Scan for the cell matching the given text and deliver its (X, Y) coordinate at center. 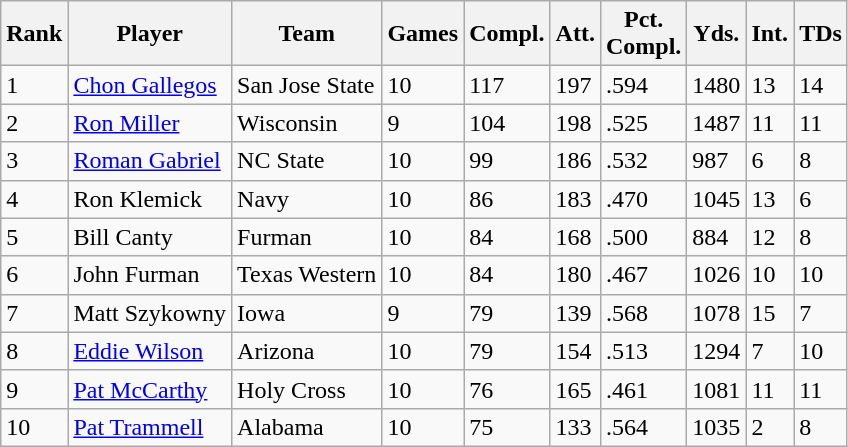
180 (575, 275)
Pct.Compl. (643, 34)
Iowa (307, 313)
.461 (643, 389)
Furman (307, 237)
Pat McCarthy (150, 389)
1078 (716, 313)
John Furman (150, 275)
1487 (716, 123)
.467 (643, 275)
5 (34, 237)
San Jose State (307, 85)
99 (507, 161)
183 (575, 199)
1081 (716, 389)
4 (34, 199)
.525 (643, 123)
Player (150, 34)
75 (507, 427)
133 (575, 427)
TDs (821, 34)
884 (716, 237)
Ron Miller (150, 123)
154 (575, 351)
1294 (716, 351)
Holy Cross (307, 389)
76 (507, 389)
.568 (643, 313)
Texas Western (307, 275)
104 (507, 123)
Games (423, 34)
15 (770, 313)
14 (821, 85)
168 (575, 237)
186 (575, 161)
.532 (643, 161)
12 (770, 237)
Alabama (307, 427)
Int. (770, 34)
.594 (643, 85)
1480 (716, 85)
Yds. (716, 34)
165 (575, 389)
NC State (307, 161)
Ron Klemick (150, 199)
Roman Gabriel (150, 161)
.564 (643, 427)
Pat Trammell (150, 427)
.470 (643, 199)
198 (575, 123)
.513 (643, 351)
139 (575, 313)
.500 (643, 237)
1045 (716, 199)
Wisconsin (307, 123)
987 (716, 161)
197 (575, 85)
1 (34, 85)
Chon Gallegos (150, 85)
86 (507, 199)
3 (34, 161)
Att. (575, 34)
Navy (307, 199)
Team (307, 34)
Arizona (307, 351)
Matt Szykowny (150, 313)
117 (507, 85)
1035 (716, 427)
1026 (716, 275)
Bill Canty (150, 237)
Rank (34, 34)
Eddie Wilson (150, 351)
Compl. (507, 34)
